Provide the (X, Y) coordinate of the cell's center where the given text is located.  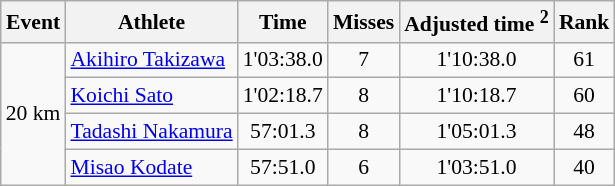
57:51.0 (283, 167)
Event (34, 22)
Akihiro Takizawa (151, 60)
Tadashi Nakamura (151, 132)
7 (364, 60)
1'05:01.3 (476, 132)
1'03:38.0 (283, 60)
1'10:18.7 (476, 96)
1'10:38.0 (476, 60)
60 (584, 96)
1'02:18.7 (283, 96)
20 km (34, 113)
6 (364, 167)
Misao Kodate (151, 167)
61 (584, 60)
Rank (584, 22)
Koichi Sato (151, 96)
Athlete (151, 22)
40 (584, 167)
Misses (364, 22)
57:01.3 (283, 132)
48 (584, 132)
Time (283, 22)
Adjusted time 2 (476, 22)
1'03:51.0 (476, 167)
